Output the (x, y) coordinate of the center of the cell containing the given text.  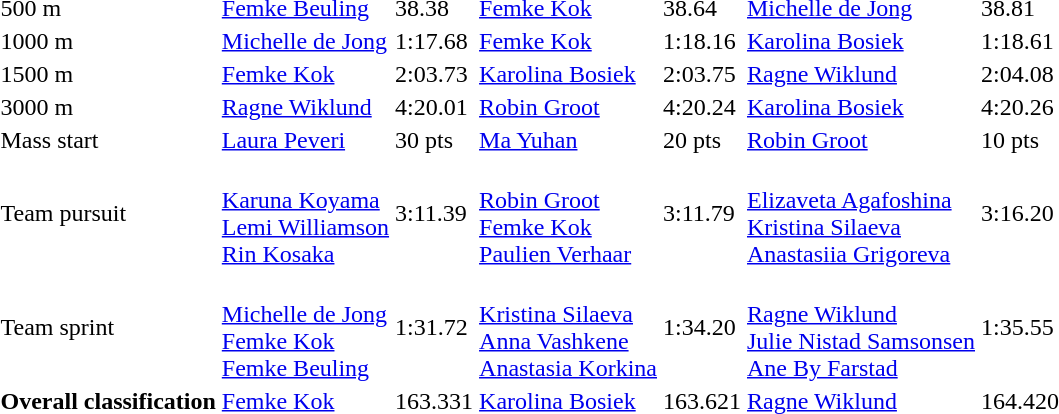
Kristina SilaevaAnna VashkeneAnastasia Korkina (568, 328)
1:34.20 (702, 328)
3:11.39 (434, 214)
Elizaveta AgafoshinaKristina SilaevaAnastasiia Grigoreva (862, 214)
4:20.01 (434, 107)
3:11.79 (702, 214)
Ma Yuhan (568, 140)
Michelle de JongFemke KokFemke Beuling (305, 328)
Michelle de Jong (305, 41)
2:03.73 (434, 74)
1:17.68 (434, 41)
1:18.16 (702, 41)
30 pts (434, 140)
Robin GrootFemke KokPaulien Verhaar (568, 214)
Karuna KoyamaLemi WilliamsonRin Kosaka (305, 214)
20 pts (702, 140)
2:03.75 (702, 74)
Laura Peveri (305, 140)
1:31.72 (434, 328)
4:20.24 (702, 107)
Ragne WiklundJulie Nistad SamsonsenAne By Farstad (862, 328)
